Return the [x, y] coordinate for the center point of the cell that contains the specified text.  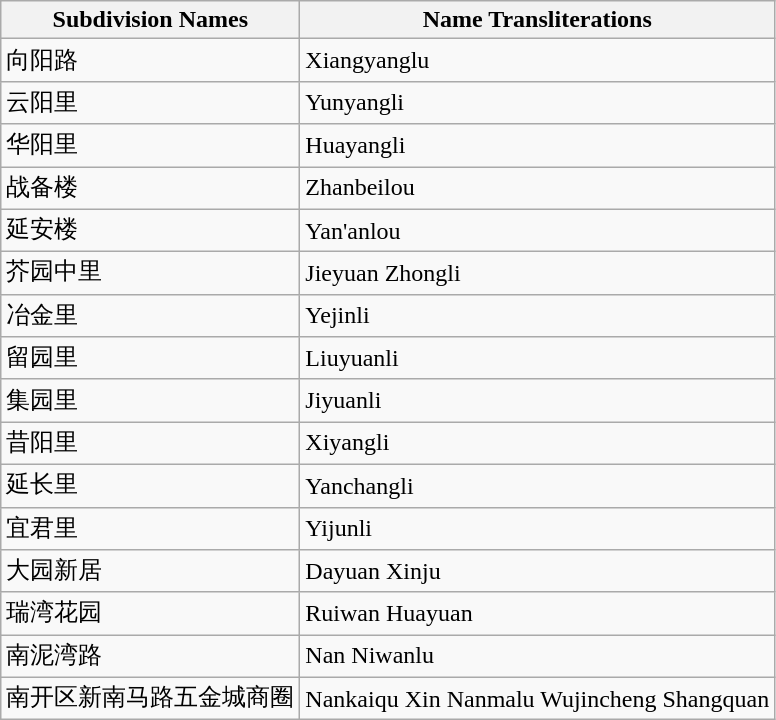
Ruiwan Huayuan [538, 614]
Yunyangli [538, 102]
Jieyuan Zhongli [538, 274]
Yanchangli [538, 486]
芥园中里 [150, 274]
Yijunli [538, 528]
Jiyuanli [538, 400]
留园里 [150, 358]
云阳里 [150, 102]
延安楼 [150, 230]
延长里 [150, 486]
Huayangli [538, 146]
Yan'anlou [538, 230]
南泥湾路 [150, 656]
Nankaiqu Xin Nanmalu Wujincheng Shangquan [538, 698]
Nan Niwanlu [538, 656]
南开区新南马路五金城商圈 [150, 698]
Zhanbeilou [538, 188]
大园新居 [150, 572]
瑞湾花园 [150, 614]
华阳里 [150, 146]
Xiyangli [538, 444]
Xiangyanglu [538, 60]
宜君里 [150, 528]
集园里 [150, 400]
Yejinli [538, 316]
Dayuan Xinju [538, 572]
Liuyuanli [538, 358]
Subdivision Names [150, 20]
向阳路 [150, 60]
冶金里 [150, 316]
战备楼 [150, 188]
Name Transliterations [538, 20]
昔阳里 [150, 444]
